Output the (X, Y) coordinate of the center of the cell containing the given text.  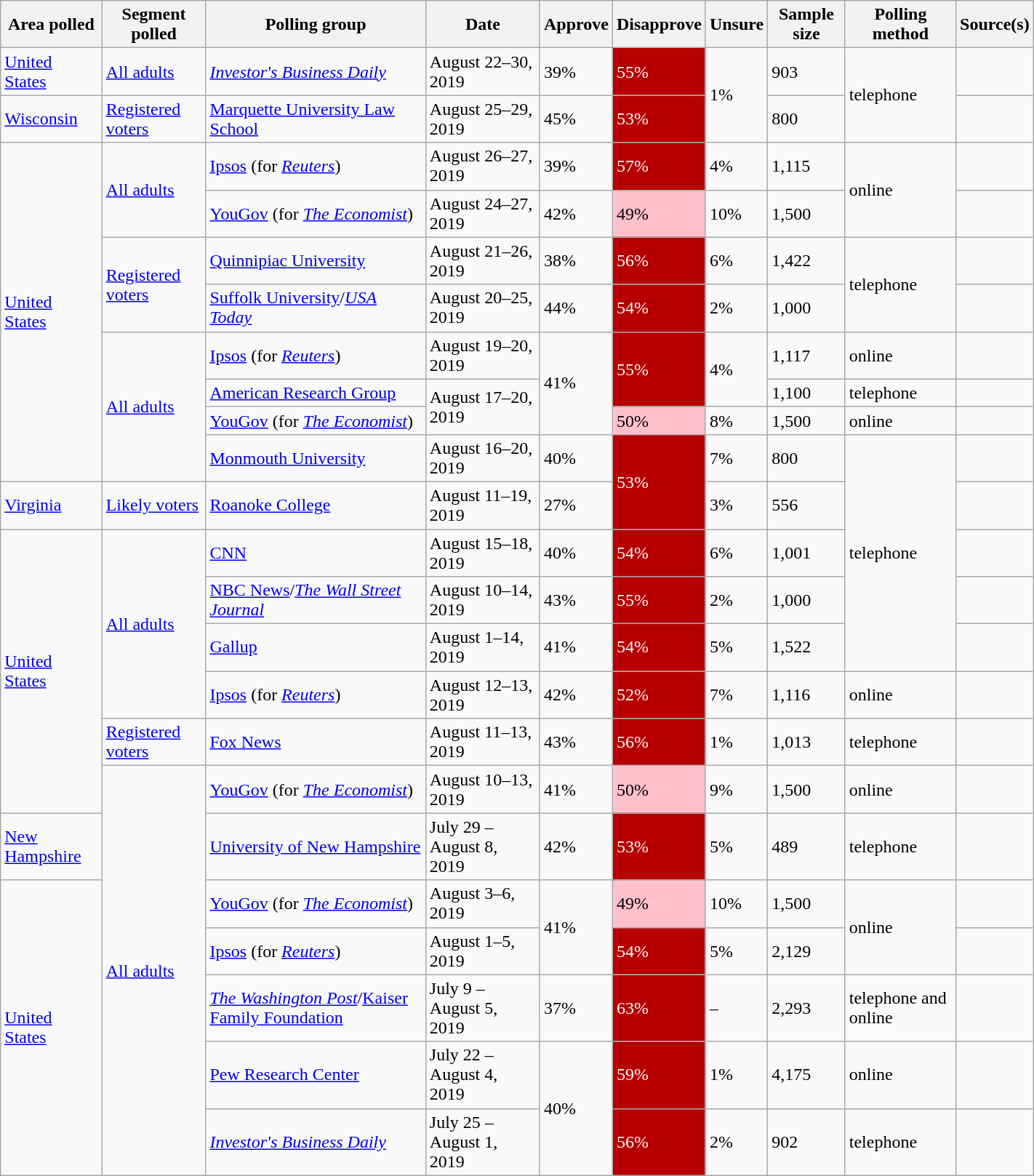
37% (576, 1008)
August 11–19, 2019 (483, 505)
1,522 (807, 647)
Polling group (316, 25)
Fox News (316, 742)
45% (576, 119)
1,116 (807, 695)
The Washington Post/Kaiser Family Foundation (316, 1008)
August 12–13, 2019 (483, 695)
July 25 – August 1, 2019 (483, 1142)
August 16–20, 2019 (483, 458)
August 11–13, 2019 (483, 742)
27% (576, 505)
9% (736, 790)
Roanoke College (316, 505)
2,293 (807, 1008)
1,013 (807, 742)
University of New Hampshire (316, 847)
1,422 (807, 260)
August 21–26, 2019 (483, 260)
489 (807, 847)
8% (736, 420)
57% (659, 166)
August 20–25, 2019 (483, 308)
August 1–5, 2019 (483, 951)
August 10–14, 2019 (483, 601)
August 19–20, 2019 (483, 355)
1,001 (807, 553)
August 26–27, 2019 (483, 166)
NBC News/The Wall Street Journal (316, 601)
August 25–29, 2019 (483, 119)
Area polled (51, 25)
38% (576, 260)
August 22–30, 2019 (483, 71)
July 9 – August 5, 2019 (483, 1008)
1,117 (807, 355)
Wisconsin (51, 119)
3% (736, 505)
August 3–6, 2019 (483, 903)
Polling method (900, 25)
4,175 (807, 1075)
52% (659, 695)
Disapprove (659, 25)
New Hampshire (51, 847)
Date (483, 25)
August 24–27, 2019 (483, 214)
Pew Research Center (316, 1075)
Marquette University Law School (316, 119)
2,129 (807, 951)
American Research Group (316, 393)
Quinnipiac University (316, 260)
Virginia (51, 505)
44% (576, 308)
July 29 – August 8, 2019 (483, 847)
Suffolk University/USA Today (316, 308)
Monmouth University (316, 458)
CNN (316, 553)
Source(s) (995, 25)
1,115 (807, 166)
August 1–14, 2019 (483, 647)
63% (659, 1008)
902 (807, 1142)
556 (807, 505)
903 (807, 71)
Likely voters (154, 505)
Unsure (736, 25)
August 15–18, 2019 (483, 553)
August 17–20, 2019 (483, 407)
Gallup (316, 647)
1,100 (807, 393)
Segment polled (154, 25)
August 10–13, 2019 (483, 790)
Sample size (807, 25)
Approve (576, 25)
telephone and online (900, 1008)
– (736, 1008)
July 22 – August 4, 2019 (483, 1075)
59% (659, 1075)
